Extract the [x, y] coordinate from the center of the cell holding the provided text.  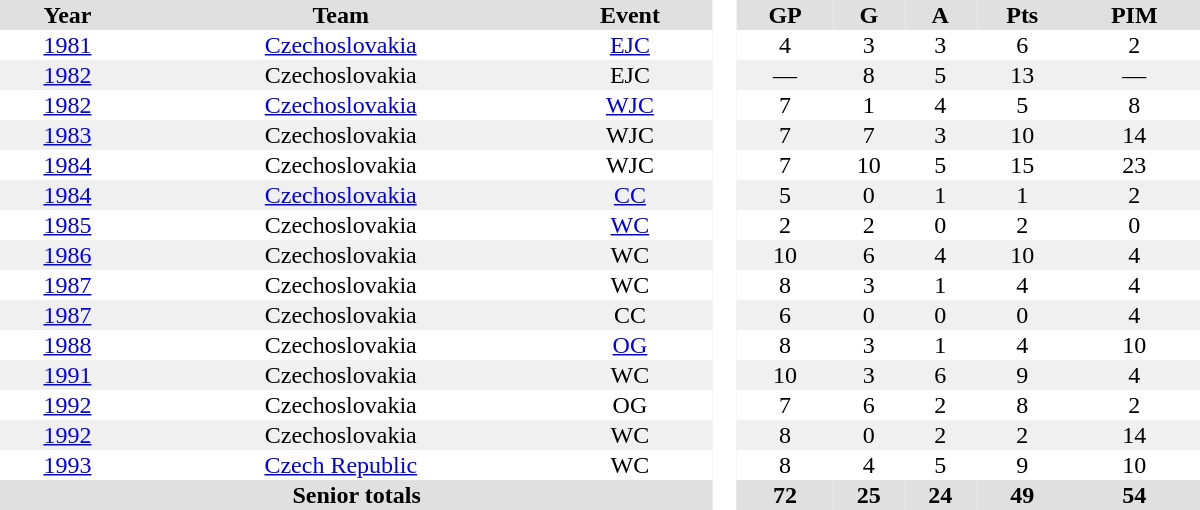
1983 [68, 135]
PIM [1134, 15]
GP [785, 15]
13 [1022, 75]
Year [68, 15]
23 [1134, 165]
72 [785, 495]
1985 [68, 225]
1993 [68, 465]
49 [1022, 495]
A [940, 15]
Team [341, 15]
G [868, 15]
Event [630, 15]
54 [1134, 495]
25 [868, 495]
15 [1022, 165]
24 [940, 495]
Senior totals [356, 495]
1986 [68, 255]
1988 [68, 345]
Pts [1022, 15]
1991 [68, 375]
Czech Republic [341, 465]
1981 [68, 45]
